Return the [x, y] coordinate for the center point of the cell that contains the specified text.  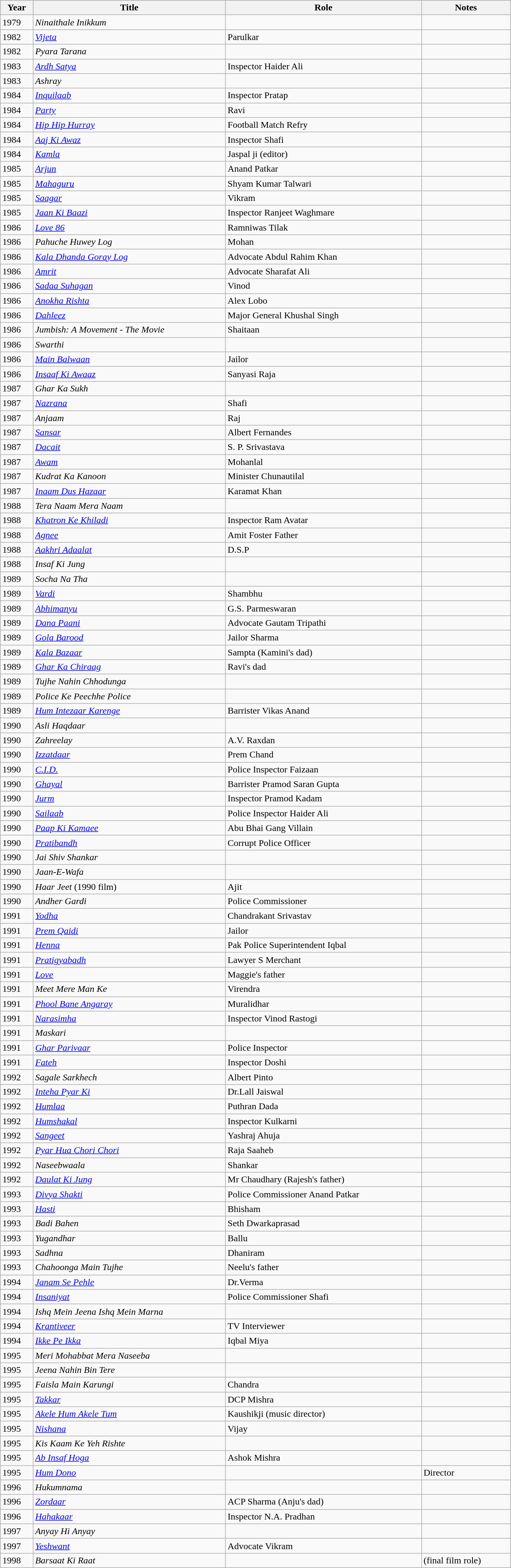
Vinod [323, 286]
Shambhu [323, 593]
Gola Barood [129, 637]
Krantiveer [129, 1326]
Title [129, 8]
Shaitaan [323, 330]
Dhaniram [323, 1253]
Paap Ki Kamaee [129, 828]
Inspector Pramod Kadam [323, 799]
Phool Bane Angaray [129, 1004]
Ravi's dad [323, 667]
Zahreelay [129, 740]
Barsaat Ki Raat [129, 1560]
Jaan Ki Baazi [129, 213]
Ramniwas Tilak [323, 227]
Vijeta [129, 37]
Vijay [323, 1429]
Role [323, 8]
Pahuche Huwey Log [129, 242]
Mr Chaudhary (Rajesh's father) [323, 1180]
Zordaar [129, 1502]
Ghayal [129, 784]
Akele Hum Akele Tum [129, 1414]
Inspector Shafi [323, 139]
Dana Paani [129, 623]
Jurm [129, 799]
Anjaam [129, 418]
Mohan [323, 242]
Sadaa Suhagan [129, 286]
Sampta (Kamini's dad) [323, 652]
Janam Se Pehle [129, 1282]
Parulkar [323, 37]
Mohanlal [323, 462]
Hip Hip Hurray [129, 125]
Ravi [323, 110]
Nazrana [129, 403]
Director [466, 1473]
G.S. Parmeswaran [323, 608]
Fateh [129, 1062]
Ninaithale Inikkum [129, 22]
Hahakaar [129, 1516]
Advocate Gautam Tripathi [323, 623]
Shyam Kumar Talwari [323, 184]
Pyar Hua Chori Chori [129, 1150]
Police Commissioner [323, 901]
Jaspal ji (editor) [323, 154]
Sansar [129, 433]
Narasimha [129, 1018]
Nishana [129, 1429]
Insaaf Ki Awaaz [129, 374]
Major General Khushal Singh [323, 315]
Pratigyabadh [129, 960]
Hum Dono [129, 1473]
Chandra [323, 1385]
S. P. Srivastava [323, 447]
Insaf Ki Jung [129, 564]
Shankar [323, 1165]
Swarthi [129, 344]
Party [129, 110]
Yodha [129, 916]
Amrit [129, 271]
Minister Chunautilal [323, 476]
Year [17, 8]
Maskari [129, 1033]
Chahoonga Main Tujhe [129, 1267]
Police Inspector Faizaan [323, 769]
Chandrakant Srivastav [323, 916]
Football Match Refry [323, 125]
Anokha Rishta [129, 301]
Aaj Ki Awaz [129, 139]
Lawyer S Merchant [323, 960]
Inspector Ram Avatar [323, 520]
Humlaa [129, 1106]
Tera Naam Mera Naam [129, 506]
Raj [323, 418]
Haar Jeet (1990 film) [129, 886]
Andher Gardi [129, 901]
Yashraj Ahuja [323, 1136]
Kis Kaam Ke Yeh Rishte [129, 1443]
Main Balwaan [129, 359]
ACP Sharma (Anju's dad) [323, 1502]
Meet Mere Man Ke [129, 989]
Abhimanyu [129, 608]
Insaniyat [129, 1297]
Inspector Pratap [323, 95]
Sanyasi Raja [323, 374]
Shafi [323, 403]
Sagale Sarkhech [129, 1077]
Faisla Main Karungi [129, 1385]
Jumbish: A Movement - The Movie [129, 330]
Jai Shiv Shankar [129, 857]
Badi Bahen [129, 1224]
C.I.D. [129, 769]
Police Ke Peechhe Police [129, 696]
Police Inspector [323, 1048]
Inspector Ranjeet Waghmare [323, 213]
Izzatdaar [129, 755]
Barrister Pramod Saran Gupta [323, 784]
Bhisham [323, 1209]
Police Commissioner Anand Patkar [323, 1194]
DCP Mishra [323, 1399]
Sangeet [129, 1136]
Love [129, 975]
Karamat Khan [323, 491]
Advocate Sharafat Ali [323, 271]
Notes [466, 8]
1998 [17, 1560]
Pyara Tarana [129, 52]
Agnee [129, 535]
Seth Dwarkaprasad [323, 1224]
Sailaab [129, 813]
Daulat Ki Jung [129, 1180]
Socha Na Tha [129, 579]
Kala Dhanda Goray Log [129, 257]
Tujhe Nahin Chhodunga [129, 682]
Anyay Hi Anyay [129, 1531]
Raja Saaheb [323, 1150]
Inspector Doshi [323, 1062]
Henna [129, 945]
Police Inspector Haider Ali [323, 813]
Love 86 [129, 227]
Aakhri Adaalat [129, 550]
Sadhna [129, 1253]
Maggie's father [323, 975]
Mahaguru [129, 184]
Dr.Verma [323, 1282]
Ashray [129, 81]
Humshakal [129, 1121]
Ajit [323, 886]
Jailor Sharma [323, 637]
Hasti [129, 1209]
Kaushikji (music director) [323, 1414]
Iqbal Miya [323, 1341]
TV Interviewer [323, 1326]
Divya Shakti [129, 1194]
Yeshwant [129, 1546]
Barrister Vikas Anand [323, 711]
Yugandhar [129, 1238]
Saagar [129, 198]
Hukumnama [129, 1487]
Vardi [129, 593]
Neelu's father [323, 1267]
Prem Chand [323, 755]
Kala Bazaar [129, 652]
Inspector Vinod Rastogi [323, 1018]
Prem Qaidi [129, 931]
Meri Mohabbat Mera Naseeba [129, 1355]
Hum Intezaar Karenge [129, 711]
Amit Foster Father [323, 535]
Dr.Lall Jaiswal [323, 1092]
Ghar Parivaar [129, 1048]
D.S.P [323, 550]
Ab Insaf Hoga [129, 1458]
Inspector Haider Ali [323, 66]
Dacait [129, 447]
Dahleez [129, 315]
Inspector N.A. Pradhan [323, 1516]
Inteha Pyar Ki [129, 1092]
Ghar Ka Chiraag [129, 667]
Pratibandh [129, 843]
A.V. Raxdan [323, 740]
Jaan-E-Wafa [129, 872]
Ballu [323, 1238]
Inspector Kulkarni [323, 1121]
Alex Lobo [323, 301]
Police Commissioner Shafi [323, 1297]
Virendra [323, 989]
Khatron Ke Khiladi [129, 520]
Pak Police Superintendent Iqbal [323, 945]
Muralidhar [323, 1004]
Arjun [129, 169]
Awam [129, 462]
Advocate Vikram [323, 1546]
Anand Patkar [323, 169]
Naseebwaala [129, 1165]
Asli Haqdaar [129, 725]
Inquilaab [129, 95]
Takkar [129, 1399]
Corrupt Police Officer [323, 843]
Albert Pinto [323, 1077]
Ikke Pe Ikka [129, 1341]
Vikram [323, 198]
Albert Fernandes [323, 433]
Inaam Dus Hazaar [129, 491]
Kudrat Ka Kanoon [129, 476]
Ashok Mishra [323, 1458]
Advocate Abdul Rahim Khan [323, 257]
Kamla [129, 154]
Jeena Nahin Bin Tere [129, 1370]
1979 [17, 22]
(final film role) [466, 1560]
Ardh Satya [129, 66]
Ghar Ka Sukh [129, 388]
Ishq Mein Jeena Ishq Mein Marna [129, 1311]
Abu Bhai Gang Villain [323, 828]
Puthran Dada [323, 1106]
